Output the [X, Y] coordinate of the center of the cell containing the given text.  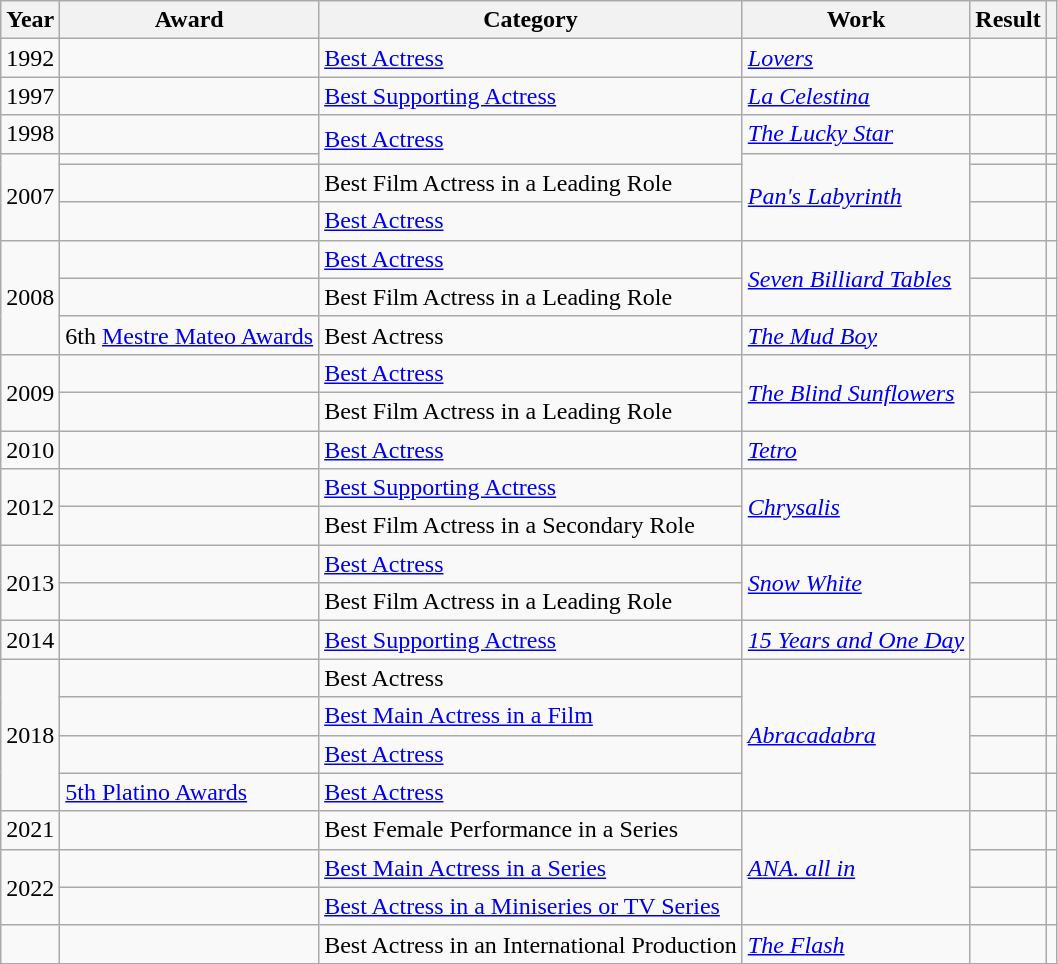
2022 [30, 887]
The Lucky Star [856, 134]
Snow White [856, 583]
Best Film Actress in a Secondary Role [531, 526]
1998 [30, 134]
The Blind Sunflowers [856, 392]
Best Main Actress in a Series [531, 868]
6th Mestre Mateo Awards [190, 335]
Tetro [856, 449]
2008 [30, 297]
Year [30, 20]
1992 [30, 58]
2009 [30, 392]
Result [1008, 20]
Award [190, 20]
Work [856, 20]
Best Female Performance in a Series [531, 830]
The Mud Boy [856, 335]
2014 [30, 640]
2021 [30, 830]
1997 [30, 96]
Best Actress in an International Production [531, 944]
2018 [30, 735]
The Flash [856, 944]
Abracadabra [856, 735]
Pan's Labyrinth [856, 196]
Lovers [856, 58]
Best Main Actress in a Film [531, 716]
2007 [30, 196]
La Celestina [856, 96]
2012 [30, 507]
15 Years and One Day [856, 640]
5th Platino Awards [190, 792]
2010 [30, 449]
ANA. all in [856, 868]
Seven Billiard Tables [856, 278]
2013 [30, 583]
Chrysalis [856, 507]
Best Actress in a Miniseries or TV Series [531, 906]
Category [531, 20]
